Return (x, y) of the center of cell containing provided text 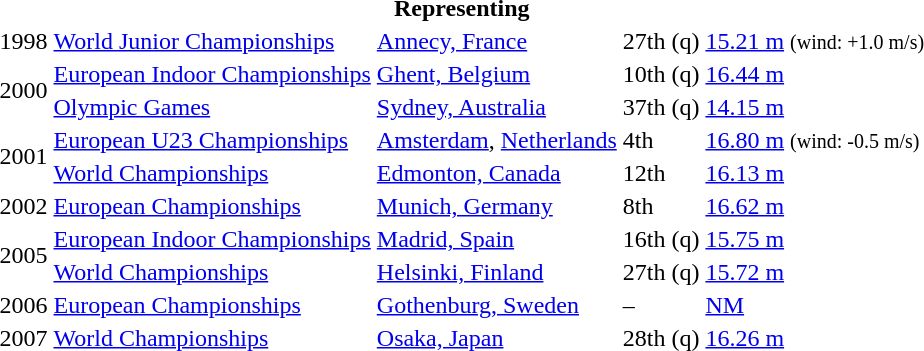
37th (q) (661, 107)
Annecy, France (496, 41)
Munich, Germany (496, 206)
Madrid, Spain (496, 239)
Amsterdam, Netherlands (496, 140)
Helsinki, Finland (496, 272)
Sydney, Australia (496, 107)
Ghent, Belgium (496, 74)
8th (661, 206)
– (661, 305)
World Junior Championships (212, 41)
4th (661, 140)
16th (q) (661, 239)
10th (q) (661, 74)
Edmonton, Canada (496, 173)
Gothenburg, Sweden (496, 305)
12th (661, 173)
Olympic Games (212, 107)
European U23 Championships (212, 140)
